Output the (x, y) coordinate of the center of the cell containing the given text.  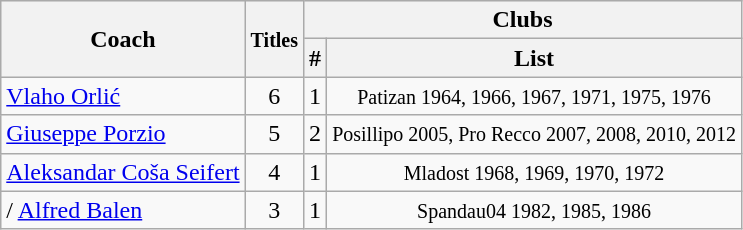
Posillipo 2005, Pro Recco 2007, 2008, 2010, 2012 (534, 134)
Vlaho Orlić (123, 96)
3 (274, 210)
Patizan 1964, 1966, 1967, 1971, 1975, 1976 (534, 96)
Mladost 1968, 1969, 1970, 1972 (534, 172)
4 (274, 172)
Coach (123, 39)
List (534, 58)
Spandau04 1982, 1985, 1986 (534, 210)
# (316, 58)
/ Alfred Balen (123, 210)
Clubs (523, 20)
2 (316, 134)
Giuseppe Porzio (123, 134)
Titles (274, 39)
6 (274, 96)
Aleksandar Coša Seifert (123, 172)
5 (274, 134)
